Scan for the cell matching the given text and deliver its [x, y] coordinate at center. 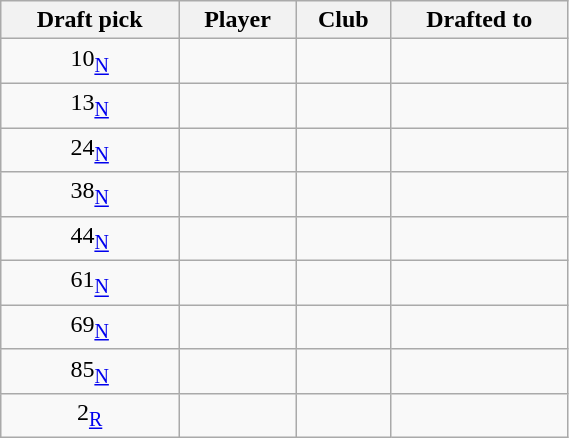
13N [90, 105]
69N [90, 327]
Player [237, 20]
38N [90, 194]
Club [343, 20]
2R [90, 416]
24N [90, 150]
85N [90, 371]
Drafted to [479, 20]
61N [90, 283]
44N [90, 238]
10N [90, 61]
Draft pick [90, 20]
